Pinpoint the cell where the given text exists, returning its (x, y) midpoint coordinate. 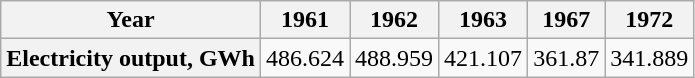
Electricity output, GWh (131, 58)
486.624 (304, 58)
421.107 (484, 58)
1963 (484, 20)
1962 (394, 20)
1961 (304, 20)
1972 (650, 20)
341.889 (650, 58)
361.87 (566, 58)
Year (131, 20)
488.959 (394, 58)
1967 (566, 20)
